Return [x, y] of the center of cell containing provided text 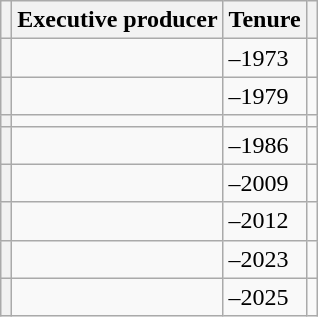
–1979 [264, 96]
Tenure [264, 20]
–2012 [264, 221]
Executive producer [118, 20]
–2009 [264, 183]
–1973 [264, 58]
–2025 [264, 297]
–2023 [264, 259]
–1986 [264, 145]
